Scan for the cell matching the given text and deliver its [x, y] coordinate at center. 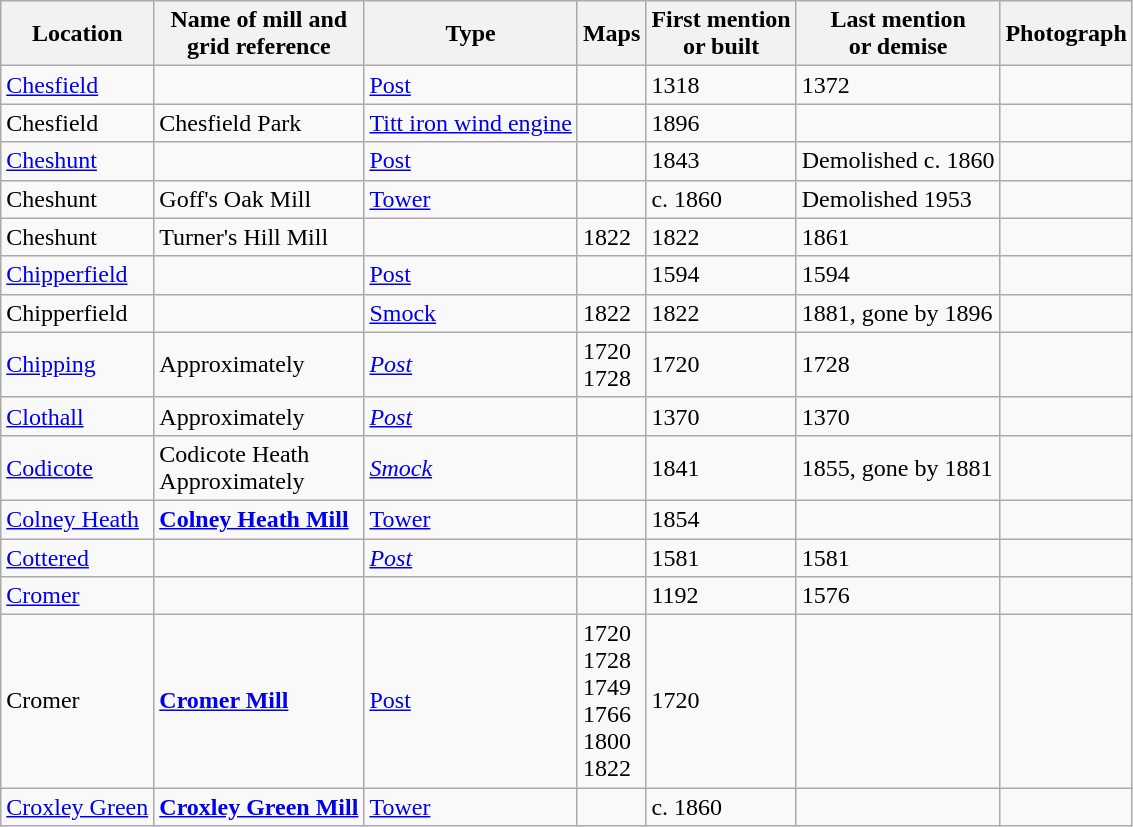
172017281749176618001822 [611, 702]
1576 [898, 596]
1192 [721, 596]
1854 [721, 519]
Demolished 1953 [898, 199]
Cottered [78, 557]
Last mention or demise [898, 34]
1855, gone by 1881 [898, 468]
First mentionor built [721, 34]
Colney Heath [78, 519]
Turner's Hill Mill [259, 237]
Maps [611, 34]
1841 [721, 468]
Clothall [78, 416]
1881, gone by 1896 [898, 313]
1896 [721, 123]
Colney Heath Mill [259, 519]
Goff's Oak Mill [259, 199]
Type [471, 34]
Codicote [78, 468]
1318 [721, 85]
Croxley Green Mill [259, 807]
Name of mill andgrid reference [259, 34]
Demolished c. 1860 [898, 161]
Titt iron wind engine [471, 123]
1861 [898, 237]
17201728 [611, 364]
Photograph [1066, 34]
Chesfield Park [259, 123]
Chipping [78, 364]
1843 [721, 161]
Croxley Green [78, 807]
1372 [898, 85]
Location [78, 34]
1728 [898, 364]
Codicote HeathApproximately [259, 468]
Cromer Mill [259, 702]
